For the text-containing cell, return its midpoint in (X, Y) coordinate format. 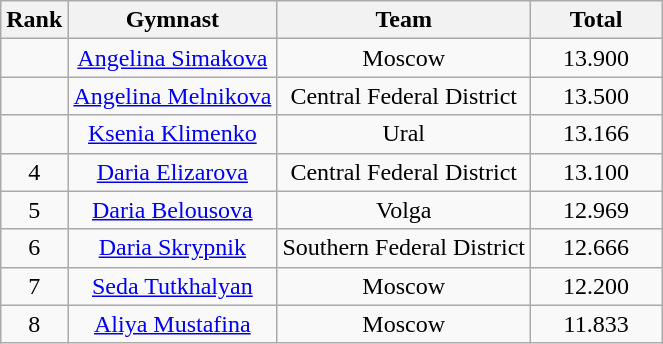
Ural (404, 134)
Ksenia Klimenko (172, 134)
7 (34, 286)
Team (404, 20)
Daria Skrypnik (172, 248)
12.969 (596, 210)
13.500 (596, 96)
Rank (34, 20)
11.833 (596, 324)
Gymnast (172, 20)
Volga (404, 210)
13.166 (596, 134)
8 (34, 324)
Daria Belousova (172, 210)
12.200 (596, 286)
13.100 (596, 172)
12.666 (596, 248)
6 (34, 248)
Total (596, 20)
5 (34, 210)
Southern Federal District (404, 248)
Angelina Melnikova (172, 96)
13.900 (596, 58)
4 (34, 172)
Seda Tutkhalyan (172, 286)
Daria Elizarova (172, 172)
Angelina Simakova (172, 58)
Aliya Mustafina (172, 324)
